Search for the cell housing the specified text and yield its (X, Y) center coordinate. 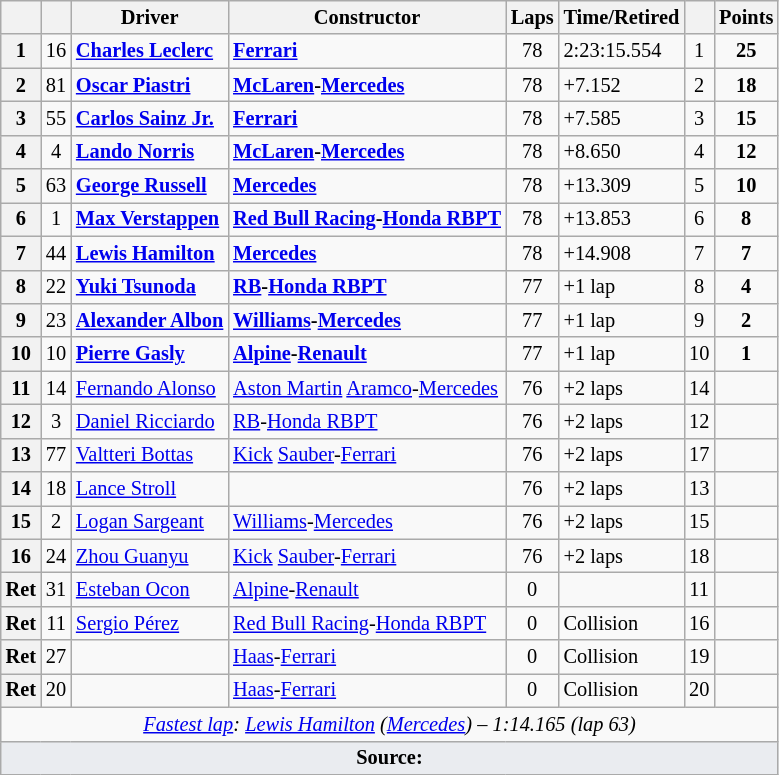
Lando Norris (150, 152)
25 (746, 51)
Esteban Ocon (150, 589)
Lewis Hamilton (150, 253)
+7.152 (622, 85)
Alexander Albon (150, 320)
Sergio Pérez (150, 623)
Logan Sargeant (150, 522)
Aston Martin Aramco-Mercedes (367, 388)
Fastest lap: Lewis Hamilton (Mercedes) – 1:14.165 (lap 63) (390, 724)
Source: (390, 758)
+14.908 (622, 253)
22 (56, 287)
+13.309 (622, 186)
Carlos Sainz Jr. (150, 118)
81 (56, 85)
Zhou Guanyu (150, 556)
Laps (532, 17)
Oscar Piastri (150, 85)
Constructor (367, 17)
Daniel Ricciardo (150, 421)
23 (56, 320)
31 (56, 589)
+13.853 (622, 219)
55 (56, 118)
Charles Leclerc (150, 51)
+8.650 (622, 152)
George Russell (150, 186)
24 (56, 556)
Pierre Gasly (150, 354)
Lance Stroll (150, 489)
Driver (150, 17)
Fernando Alonso (150, 388)
63 (56, 186)
Yuki Tsunoda (150, 287)
Points (746, 17)
19 (699, 657)
+7.585 (622, 118)
Time/Retired (622, 17)
17 (699, 455)
Valtteri Bottas (150, 455)
2:23:15.554 (622, 51)
27 (56, 657)
Max Verstappen (150, 219)
44 (56, 253)
